Return [x, y] of the center of cell containing provided text 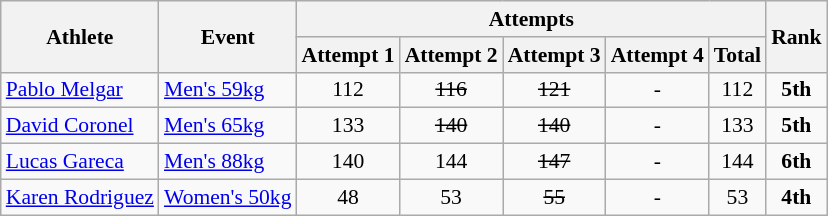
Women's 50kg [228, 197]
Karen Rodriguez [80, 197]
David Coronel [80, 126]
147 [554, 162]
Attempt 3 [554, 55]
Attempt 1 [348, 55]
Men's 65kg [228, 126]
Men's 59kg [228, 90]
121 [554, 90]
Rank [796, 36]
116 [452, 90]
Athlete [80, 36]
48 [348, 197]
55 [554, 197]
4th [796, 197]
Attempt 2 [452, 55]
Pablo Melgar [80, 90]
Event [228, 36]
Lucas Gareca [80, 162]
Attempt 4 [658, 55]
Total [738, 55]
Attempts [532, 19]
6th [796, 162]
Men's 88kg [228, 162]
